Capture the cell that displays the provided text and extract its [x, y] central coordinate. 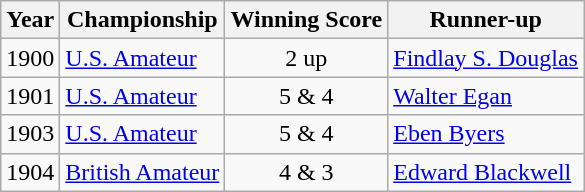
2 up [306, 58]
Findlay S. Douglas [486, 58]
1901 [30, 96]
Year [30, 20]
1900 [30, 58]
4 & 3 [306, 172]
British Amateur [142, 172]
Edward Blackwell [486, 172]
Walter Egan [486, 96]
Runner-up [486, 20]
Championship [142, 20]
Eben Byers [486, 134]
1903 [30, 134]
Winning Score [306, 20]
1904 [30, 172]
